Scan for the cell matching the given text and deliver its [X, Y] coordinate at center. 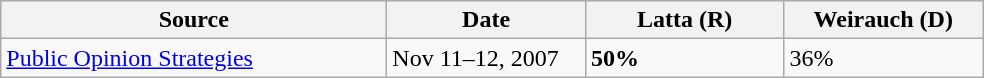
Latta (R) [684, 20]
Weirauch (D) [884, 20]
Public Opinion Strategies [194, 58]
Nov 11–12, 2007 [486, 58]
36% [884, 58]
Source [194, 20]
Date [486, 20]
50% [684, 58]
